Output the [X, Y] coordinate of the center of the cell containing the given text.  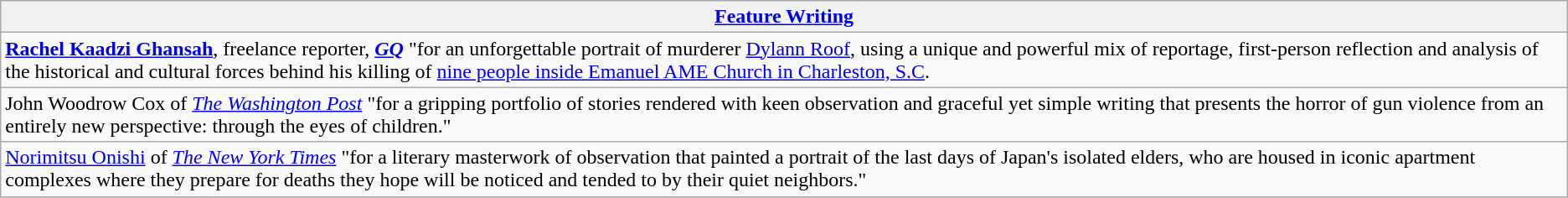
Feature Writing [784, 17]
